Locate the cell with the specified text and output its (x, y) center coordinate. 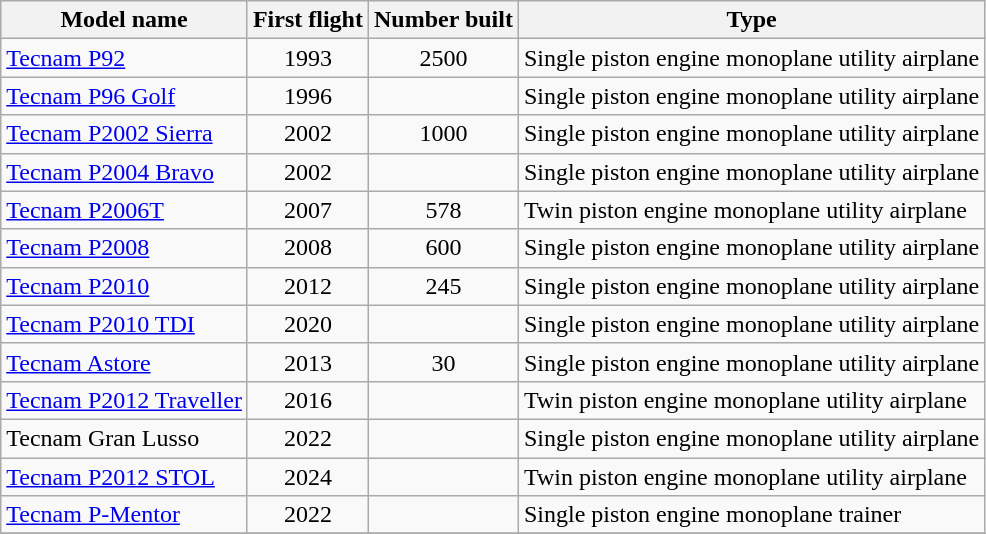
2020 (308, 324)
245 (443, 286)
578 (443, 210)
2012 (308, 286)
Tecnam P2010 TDI (124, 324)
Tecnam P2008 (124, 248)
2024 (308, 477)
600 (443, 248)
1996 (308, 96)
Tecnam P2010 (124, 286)
30 (443, 362)
Tecnam P2004 Bravo (124, 172)
Tecnam Astore (124, 362)
Tecnam Gran Lusso (124, 438)
2016 (308, 400)
2008 (308, 248)
Single piston engine monoplane trainer (751, 515)
Tecnam P-Mentor (124, 515)
Tecnam P2012 Traveller (124, 400)
Tecnam P2006T (124, 210)
Model name (124, 20)
Number built (443, 20)
2007 (308, 210)
Tecnam P2002 Sierra (124, 134)
2500 (443, 58)
Type (751, 20)
1993 (308, 58)
First flight (308, 20)
Tecnam P92 (124, 58)
Tecnam P2012 STOL (124, 477)
1000 (443, 134)
2013 (308, 362)
Tecnam P96 Golf (124, 96)
